Extract the [x, y] coordinate from the center of the cell holding the provided text.  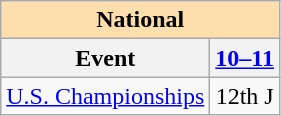
Event [106, 58]
12th J [245, 96]
U.S. Championships [106, 96]
National [140, 20]
10–11 [245, 58]
